Search for the cell housing the specified text and yield its (X, Y) center coordinate. 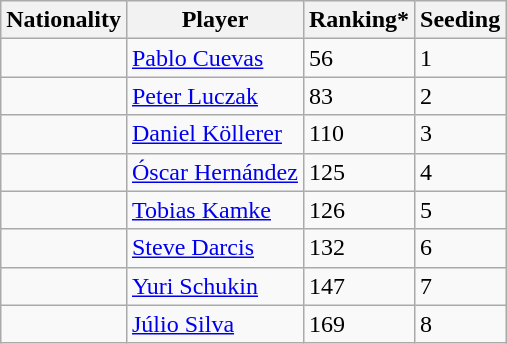
3 (460, 134)
6 (460, 248)
Ranking* (358, 20)
7 (460, 286)
56 (358, 58)
Tobias Kamke (214, 210)
125 (358, 172)
8 (460, 324)
Óscar Hernández (214, 172)
Júlio Silva (214, 324)
Peter Luczak (214, 96)
Player (214, 20)
1 (460, 58)
5 (460, 210)
83 (358, 96)
132 (358, 248)
110 (358, 134)
Seeding (460, 20)
2 (460, 96)
Steve Darcis (214, 248)
Pablo Cuevas (214, 58)
4 (460, 172)
147 (358, 286)
Nationality (64, 20)
169 (358, 324)
Yuri Schukin (214, 286)
Daniel Köllerer (214, 134)
126 (358, 210)
